From the cell containing the given text, extract its center point as [x, y] coordinate. 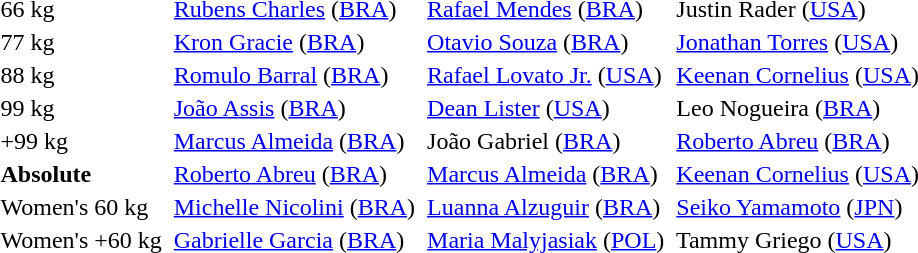
Roberto Abreu (BRA) [291, 174]
Romulo Barral (BRA) [291, 75]
Michelle Nicolini (BRA) [291, 207]
Luanna Alzuguir (BRA) [543, 207]
João Gabriel (BRA) [543, 141]
Dean Lister (USA) [543, 108]
João Assis (BRA) [291, 108]
Rafael Lovato Jr. (USA) [543, 75]
Otavio Souza (BRA) [543, 42]
Kron Gracie (BRA) [291, 42]
